Capture the cell that displays the provided text and extract its (x, y) central coordinate. 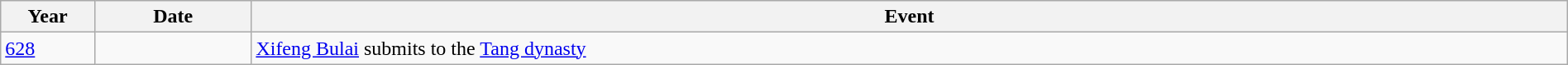
628 (48, 48)
Event (910, 17)
Date (172, 17)
Xifeng Bulai submits to the Tang dynasty (910, 48)
Year (48, 17)
